From the cell containing the given text, extract its center point as [X, Y] coordinate. 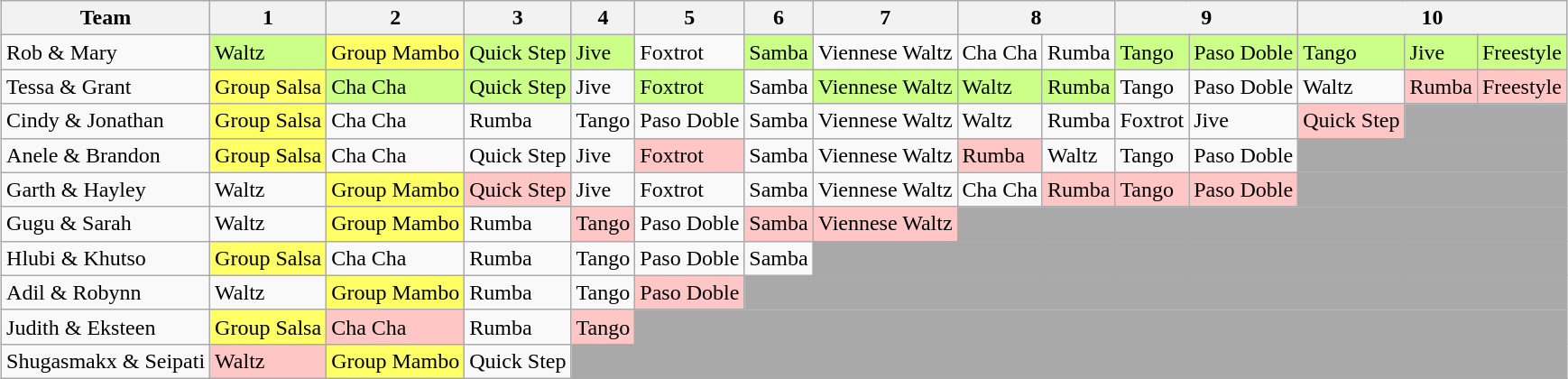
Shugasmakx & Seipati [106, 361]
10 [1433, 18]
Judith & Eksteen [106, 327]
Team [106, 18]
Tessa & Grant [106, 87]
6 [779, 18]
Cindy & Jonathan [106, 121]
3 [518, 18]
Adil & Robynn [106, 292]
2 [395, 18]
7 [885, 18]
Garth & Hayley [106, 189]
Rob & Mary [106, 52]
Anele & Brandon [106, 155]
1 [269, 18]
4 [603, 18]
Hlubi & Khutso [106, 258]
Gugu & Sarah [106, 224]
8 [1036, 18]
5 [689, 18]
9 [1207, 18]
